Scan for the cell matching the given text and deliver its (x, y) coordinate at center. 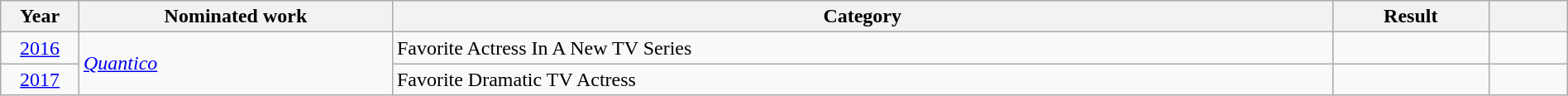
Favorite Actress In A New TV Series (862, 48)
Nominated work (235, 17)
Favorite Dramatic TV Actress (862, 79)
2017 (40, 79)
Year (40, 17)
Category (862, 17)
Quantico (235, 64)
Result (1411, 17)
2016 (40, 48)
